From the cell containing the given text, extract its center point as [x, y] coordinate. 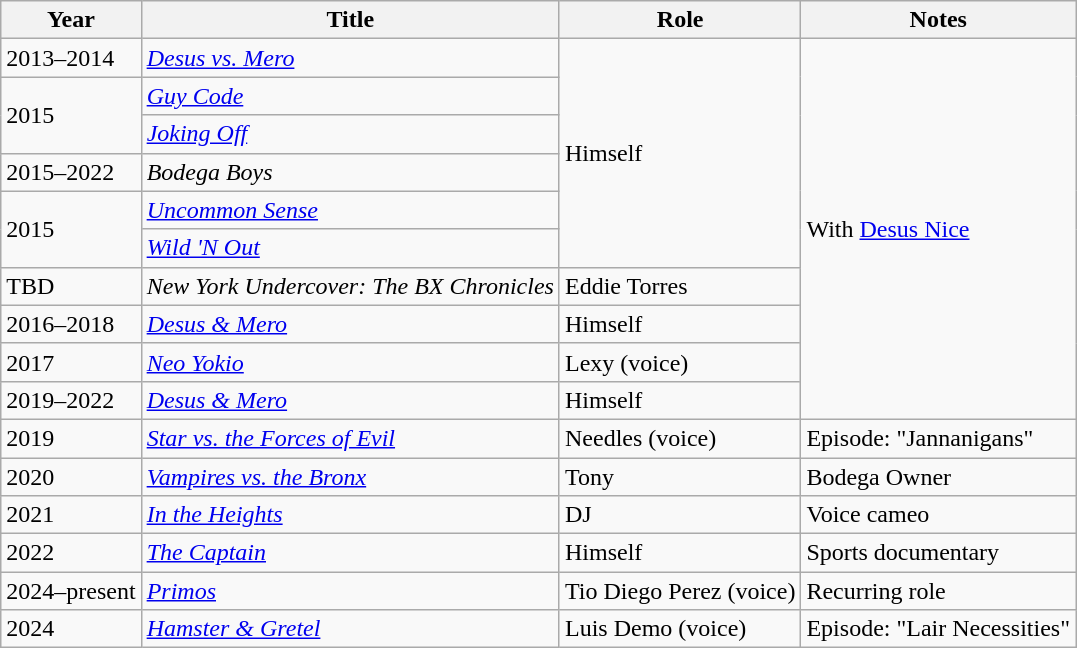
Voice cameo [938, 515]
With Desus Nice [938, 230]
Episode: "Jannanigans" [938, 438]
2017 [71, 362]
TBD [71, 286]
Desus vs. Mero [350, 58]
Eddie Torres [680, 286]
Lexy (voice) [680, 362]
Tony [680, 477]
2024–present [71, 591]
2013–2014 [71, 58]
Needles (voice) [680, 438]
Primos [350, 591]
Wild 'N Out [350, 248]
Bodega Boys [350, 172]
Star vs. the Forces of Evil [350, 438]
DJ [680, 515]
Luis Demo (voice) [680, 629]
Guy Code [350, 96]
2022 [71, 553]
Title [350, 20]
Bodega Owner [938, 477]
2015–2022 [71, 172]
Role [680, 20]
Notes [938, 20]
2020 [71, 477]
In the Heights [350, 515]
2019 [71, 438]
Hamster & Gretel [350, 629]
2016–2018 [71, 324]
2024 [71, 629]
Year [71, 20]
Sports documentary [938, 553]
Tio Diego Perez (voice) [680, 591]
New York Undercover: The BX Chronicles [350, 286]
Vampires vs. the Bronx [350, 477]
Uncommon Sense [350, 210]
The Captain [350, 553]
Neo Yokio [350, 362]
Recurring role [938, 591]
2021 [71, 515]
Joking Off [350, 134]
2019–2022 [71, 400]
Episode: "Lair Necessities" [938, 629]
